Determine the [X, Y] coordinate at the center of the cell enclosing the given text.  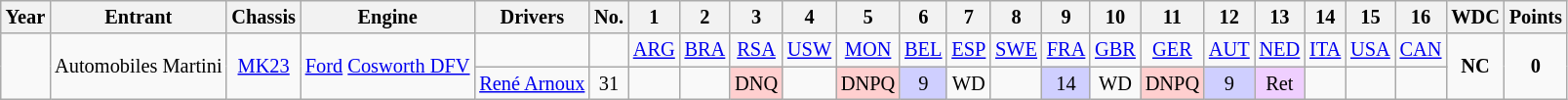
10 [1115, 17]
4 [810, 17]
16 [1421, 17]
FRA [1065, 50]
2 [705, 17]
31 [609, 83]
12 [1229, 17]
1 [654, 17]
Entrant [139, 17]
Year [25, 17]
NC [1475, 67]
AUT [1229, 50]
Ret [1280, 83]
3 [756, 17]
CAN [1421, 50]
NED [1280, 50]
ESP [968, 50]
6 [923, 17]
GBR [1115, 50]
13 [1280, 17]
MK23 [263, 67]
RSA [756, 50]
ITA [1325, 50]
No. [609, 17]
0 [1536, 67]
USA [1370, 50]
7 [968, 17]
Engine [387, 17]
11 [1173, 17]
5 [868, 17]
USW [810, 50]
BRA [705, 50]
15 [1370, 17]
Automobiles Martini [139, 67]
DNQ [756, 83]
MON [868, 50]
BEL [923, 50]
GER [1173, 50]
WDC [1475, 17]
SWE [1017, 50]
8 [1017, 17]
Chassis [263, 17]
ARG [654, 50]
Points [1536, 17]
Ford Cosworth DFV [387, 67]
Drivers [532, 17]
René Arnoux [532, 83]
